Return the [x, y] coordinate for the center point of the cell that contains the specified text.  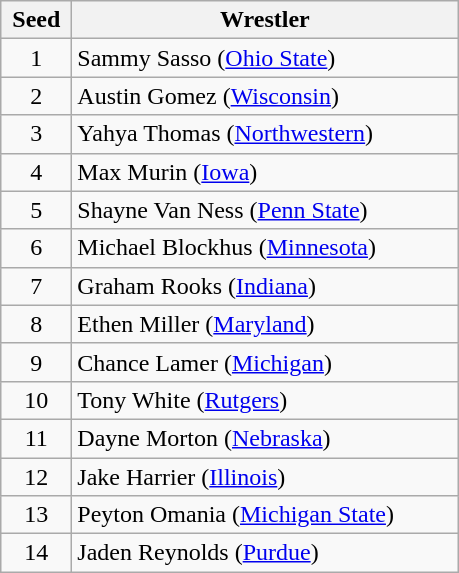
Yahya Thomas (Northwestern) [265, 134]
Chance Lamer (Michigan) [265, 362]
9 [36, 362]
Wrestler [265, 20]
Max Murin (Iowa) [265, 172]
3 [36, 134]
11 [36, 438]
14 [36, 553]
Shayne Van Ness (Penn State) [265, 210]
12 [36, 477]
Jaden Reynolds (Purdue) [265, 553]
Peyton Omania (Michigan State) [265, 515]
2 [36, 96]
Ethen Miller (Maryland) [265, 324]
Graham Rooks (Indiana) [265, 286]
Seed [36, 20]
8 [36, 324]
13 [36, 515]
7 [36, 286]
4 [36, 172]
Tony White (Rutgers) [265, 400]
6 [36, 248]
1 [36, 58]
Sammy Sasso (Ohio State) [265, 58]
Jake Harrier (Illinois) [265, 477]
5 [36, 210]
10 [36, 400]
Dayne Morton (Nebraska) [265, 438]
Austin Gomez (Wisconsin) [265, 96]
Michael Blockhus (Minnesota) [265, 248]
